Provide the [x, y] coordinate of the cell's center where the given text is located.  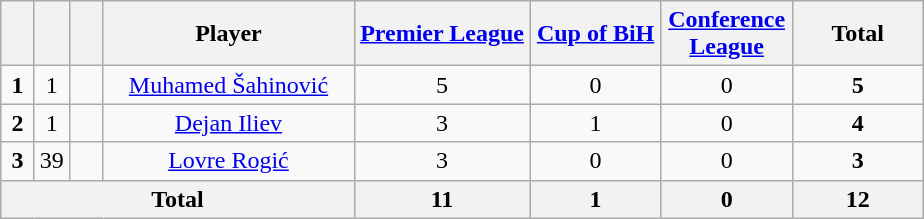
Premier League [442, 34]
Dejan Iliev [228, 123]
12 [858, 199]
11 [442, 199]
39 [52, 161]
Muhamed Šahinović [228, 85]
Player [228, 34]
2 [18, 123]
4 [858, 123]
Lovre Rogić [228, 161]
Conference League [726, 34]
Cup of BiH [596, 34]
